Capture the cell that displays the provided text and extract its (x, y) central coordinate. 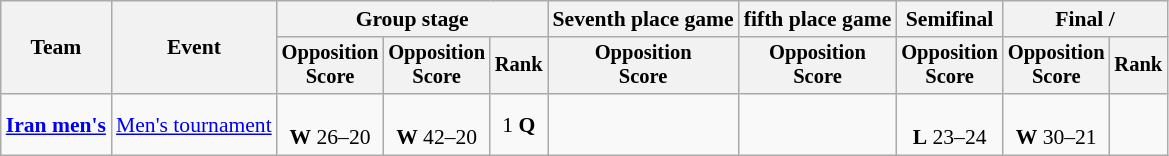
W 30–21 (1056, 124)
Final / (1085, 19)
Semifinal (950, 19)
1 Q (519, 124)
W 42–20 (436, 124)
W 26–20 (330, 124)
Seventh place game (644, 19)
fifth place game (818, 19)
Iran men's (56, 124)
Group stage (412, 19)
Event (194, 48)
Team (56, 48)
L 23–24 (950, 124)
Men's tournament (194, 124)
